Identify which cell holds the provided text, then report its [x, y] central coordinate. 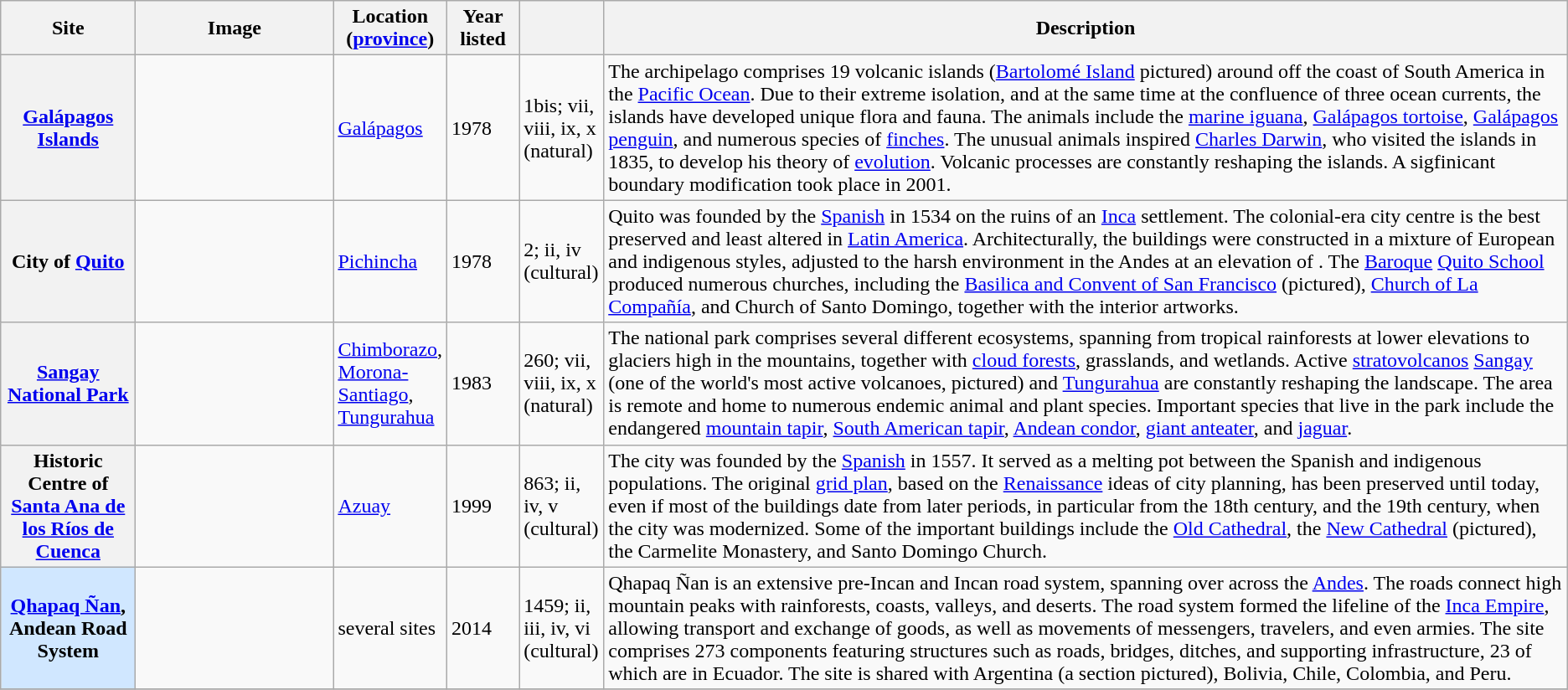
Description [1086, 28]
Sangay National Park [69, 384]
City of Quito [69, 261]
1459; ii, iii, iv, vi (cultural) [561, 628]
Galápagos [390, 127]
Site [69, 28]
Location (province) [390, 28]
260; vii, viii, ix, x (natural) [561, 384]
1999 [483, 506]
1983 [483, 384]
863; ii, iv, v (cultural) [561, 506]
Galápagos Islands [69, 127]
Azuay [390, 506]
Qhapaq Ñan, Andean Road System [69, 628]
2; ii, iv (cultural) [561, 261]
Image [235, 28]
several sites [390, 628]
Pichincha [390, 261]
2014 [483, 628]
Year listed [483, 28]
Historic Centre of Santa Ana de los Ríos de Cuenca [69, 506]
Chimborazo, Morona-Santiago, Tungurahua [390, 384]
1bis; vii, viii, ix, x (natural) [561, 127]
